Scan for the cell matching the given text and deliver its [x, y] coordinate at center. 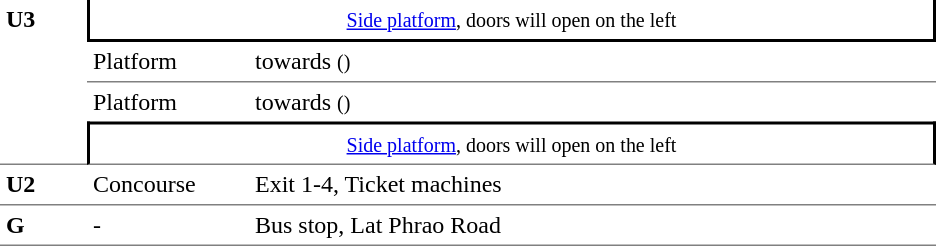
G [44, 226]
U3 [44, 82]
Bus stop, Lat Phrao Road [592, 226]
Exit 1-4, Ticket machines [592, 185]
- [168, 226]
U2 [44, 185]
Concourse [168, 185]
